Determine the [x, y] coordinate at the center of the cell enclosing the given text.  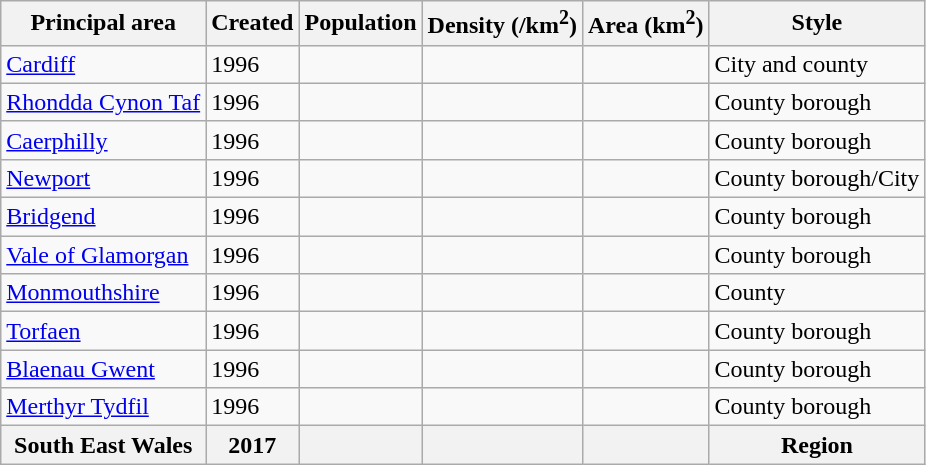
Style [817, 24]
Torfaen [104, 331]
Rhondda Cynon Taf [104, 102]
Cardiff [104, 64]
Caerphilly [104, 140]
Vale of Glamorgan [104, 255]
Monmouthshire [104, 293]
City and county [817, 64]
Region [817, 445]
South East Wales [104, 445]
Created [252, 24]
2017 [252, 445]
County borough/City [817, 178]
Area (km2) [646, 24]
Newport [104, 178]
Population [360, 24]
Merthyr Tydfil [104, 407]
Principal area [104, 24]
County [817, 293]
Blaenau Gwent [104, 369]
Bridgend [104, 217]
Density (/km2) [502, 24]
